Locate the cell with the specified text and output its (x, y) center coordinate. 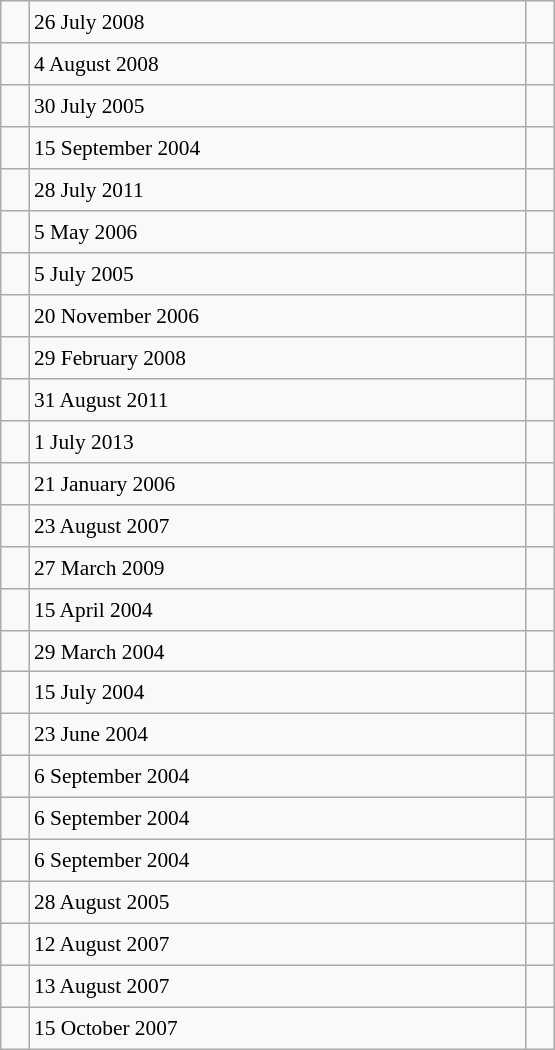
26 July 2008 (278, 22)
5 May 2006 (278, 232)
1 July 2013 (278, 441)
29 February 2008 (278, 358)
20 November 2006 (278, 316)
12 August 2007 (278, 945)
15 April 2004 (278, 609)
27 March 2009 (278, 567)
31 August 2011 (278, 399)
21 January 2006 (278, 483)
15 September 2004 (278, 148)
30 July 2005 (278, 106)
15 October 2007 (278, 1028)
23 June 2004 (278, 735)
4 August 2008 (278, 64)
13 August 2007 (278, 986)
15 July 2004 (278, 693)
28 July 2011 (278, 190)
29 March 2004 (278, 651)
28 August 2005 (278, 903)
23 August 2007 (278, 525)
5 July 2005 (278, 274)
